Find where the given text appears and provide that cell's center as (x, y) coordinate. 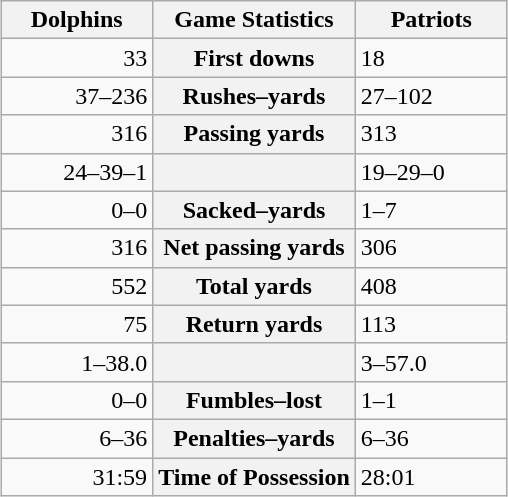
Fumbles–lost (254, 400)
19–29–0 (431, 172)
306 (431, 248)
Dolphins (77, 20)
Sacked–yards (254, 210)
Game Statistics (254, 20)
Net passing yards (254, 248)
33 (77, 58)
1–38.0 (77, 362)
24–39–1 (77, 172)
First downs (254, 58)
Rushes–yards (254, 96)
27–102 (431, 96)
75 (77, 324)
28:01 (431, 477)
1–1 (431, 400)
37–236 (77, 96)
1–7 (431, 210)
Penalties–yards (254, 438)
Return yards (254, 324)
3–57.0 (431, 362)
313 (431, 134)
Time of Possession (254, 477)
Total yards (254, 286)
113 (431, 324)
Patriots (431, 20)
31:59 (77, 477)
552 (77, 286)
Passing yards (254, 134)
408 (431, 286)
18 (431, 58)
